Capture the cell that displays the provided text and extract its (X, Y) central coordinate. 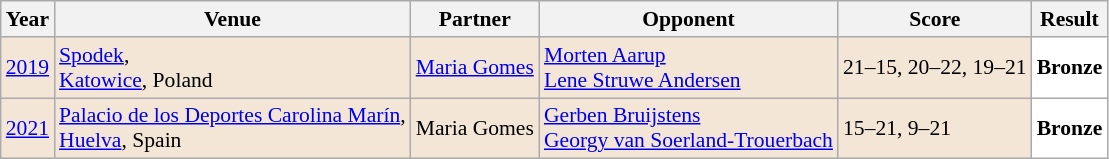
2021 (28, 128)
Score (935, 19)
Year (28, 19)
Morten Aarup Lene Struwe Andersen (688, 68)
Result (1070, 19)
Gerben Bruijstens Georgy van Soerland-Trouerbach (688, 128)
Partner (475, 19)
Palacio de los Deportes Carolina Marín,Huelva, Spain (232, 128)
Opponent (688, 19)
Spodek,Katowice, Poland (232, 68)
21–15, 20–22, 19–21 (935, 68)
Venue (232, 19)
2019 (28, 68)
15–21, 9–21 (935, 128)
